Return (x, y) of the center of cell containing provided text 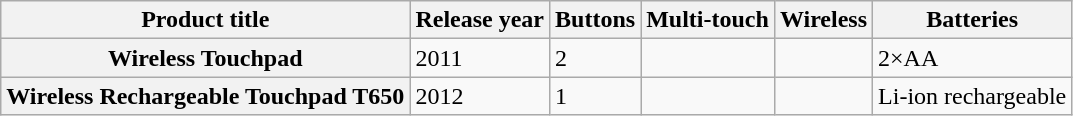
1 (596, 96)
Buttons (596, 20)
2×AA (972, 58)
Product title (206, 20)
2 (596, 58)
Batteries (972, 20)
Wireless Rechargeable Touchpad T650 (206, 96)
Release year (480, 20)
2011 (480, 58)
Wireless Touchpad (206, 58)
2012 (480, 96)
Multi-touch (708, 20)
Wireless (823, 20)
Li-ion rechargeable (972, 96)
